Locate the cell with the specified text and output its [X, Y] center coordinate. 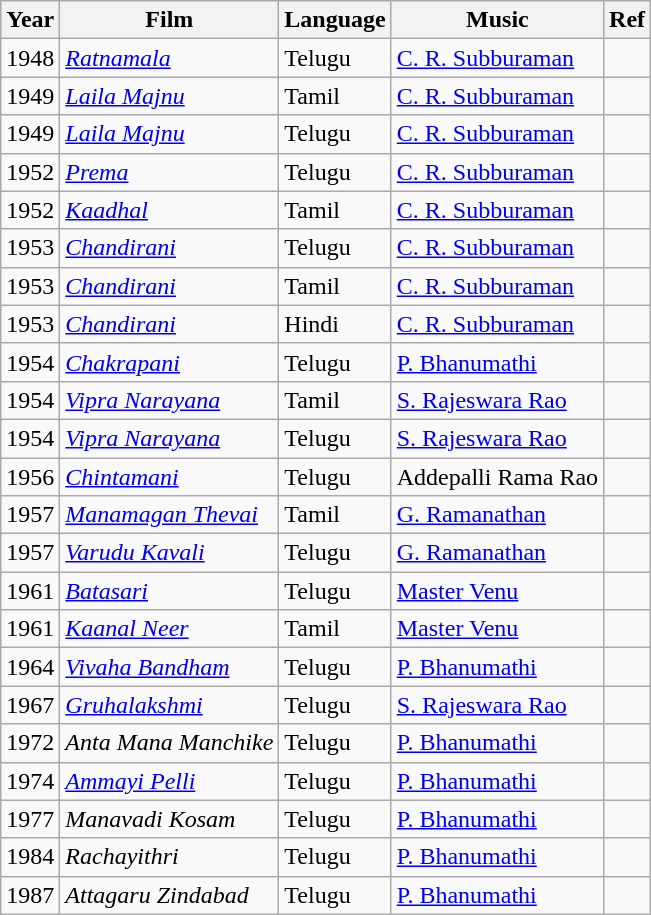
Manamagan Thevai [170, 515]
Kaadhal [170, 210]
Anta Mana Manchike [170, 743]
1964 [30, 667]
1977 [30, 819]
1948 [30, 58]
Kaanal Neer [170, 629]
Chintamani [170, 477]
1984 [30, 857]
1967 [30, 705]
Chakrapani [170, 362]
Batasari [170, 591]
Music [497, 20]
Addepalli Rama Rao [497, 477]
Ammayi Pelli [170, 781]
Ratnamala [170, 58]
1956 [30, 477]
Vivaha Bandham [170, 667]
1972 [30, 743]
Year [30, 20]
1987 [30, 895]
Attagaru Zindabad [170, 895]
Gruhalakshmi [170, 705]
Language [335, 20]
1974 [30, 781]
Prema [170, 172]
Manavadi Kosam [170, 819]
Varudu Kavali [170, 553]
Film [170, 20]
Ref [628, 20]
Hindi [335, 324]
Rachayithri [170, 857]
